Return the (X, Y) coordinate for the center point of the cell that contains the specified text.  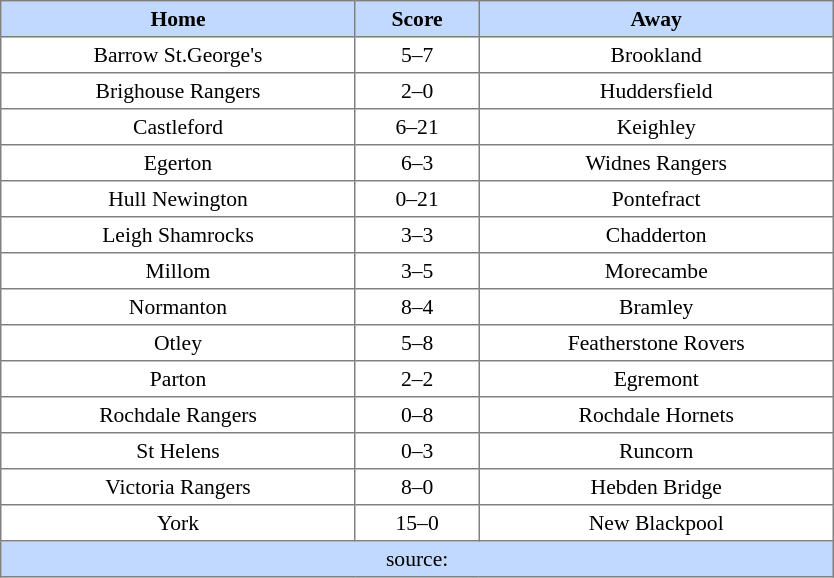
Millom (178, 271)
15–0 (417, 523)
3–3 (417, 235)
Rochdale Hornets (656, 415)
Home (178, 19)
Huddersfield (656, 91)
Brighouse Rangers (178, 91)
Hull Newington (178, 199)
8–4 (417, 307)
0–21 (417, 199)
Victoria Rangers (178, 487)
Pontefract (656, 199)
source: (418, 559)
Hebden Bridge (656, 487)
Runcorn (656, 451)
Chadderton (656, 235)
Egerton (178, 163)
Castleford (178, 127)
5–7 (417, 55)
6–3 (417, 163)
5–8 (417, 343)
Barrow St.George's (178, 55)
Keighley (656, 127)
Rochdale Rangers (178, 415)
2–2 (417, 379)
Away (656, 19)
Otley (178, 343)
St Helens (178, 451)
Widnes Rangers (656, 163)
Brookland (656, 55)
Score (417, 19)
0–8 (417, 415)
Normanton (178, 307)
6–21 (417, 127)
Leigh Shamrocks (178, 235)
Egremont (656, 379)
2–0 (417, 91)
0–3 (417, 451)
8–0 (417, 487)
Morecambe (656, 271)
Parton (178, 379)
3–5 (417, 271)
Featherstone Rovers (656, 343)
York (178, 523)
New Blackpool (656, 523)
Bramley (656, 307)
